Return [x, y] of the center of cell containing provided text 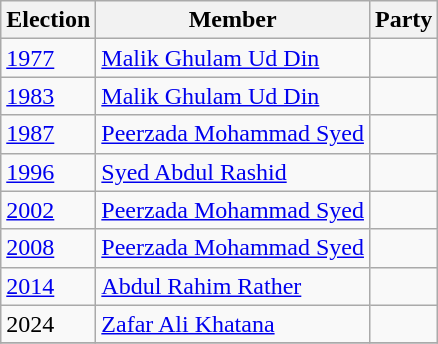
1996 [48, 172]
2008 [48, 248]
Member [233, 20]
Party [403, 20]
Election [48, 20]
Zafar Ali Khatana [233, 324]
2024 [48, 324]
1977 [48, 58]
1987 [48, 134]
Syed Abdul Rashid [233, 172]
1983 [48, 96]
2002 [48, 210]
2014 [48, 286]
Abdul Rahim Rather [233, 286]
